Return [X, Y] of the center of cell containing provided text 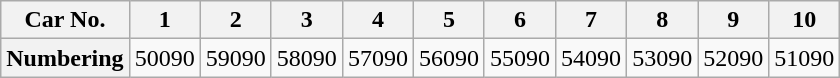
54090 [592, 58]
56090 [448, 58]
6 [520, 20]
55090 [520, 58]
5 [448, 20]
57090 [378, 58]
7 [592, 20]
Numbering [65, 58]
58090 [306, 58]
9 [734, 20]
4 [378, 20]
10 [804, 20]
52090 [734, 58]
1 [164, 20]
51090 [804, 58]
8 [662, 20]
50090 [164, 58]
3 [306, 20]
59090 [236, 58]
53090 [662, 58]
Car No. [65, 20]
2 [236, 20]
